Return [X, Y] of the center of cell containing provided text 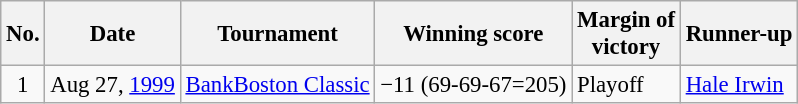
Winning score [474, 34]
−11 (69-69-67=205) [474, 85]
Runner-up [738, 34]
Margin ofvictory [626, 34]
Hale Irwin [738, 85]
No. [23, 34]
Date [112, 34]
BankBoston Classic [278, 85]
1 [23, 85]
Playoff [626, 85]
Tournament [278, 34]
Aug 27, 1999 [112, 85]
